For the text-containing cell, return its midpoint in (X, Y) coordinate format. 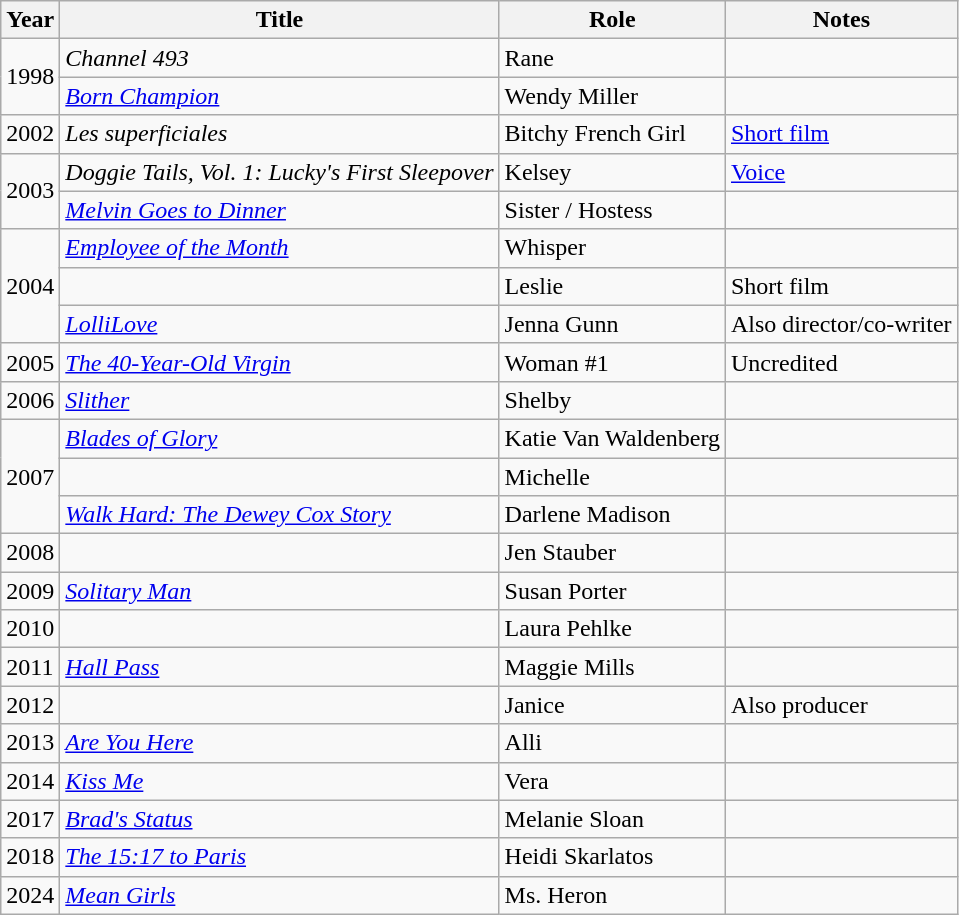
Mean Girls (280, 895)
Employee of the Month (280, 248)
Solitary Man (280, 591)
Bitchy French Girl (612, 134)
Laura Pehlke (612, 629)
Walk Hard: The Dewey Cox Story (280, 515)
1998 (30, 77)
2011 (30, 667)
Rane (612, 58)
2012 (30, 705)
Alli (612, 743)
The 40-Year-Old Virgin (280, 362)
Voice (841, 172)
2024 (30, 895)
Kiss Me (280, 781)
Heidi Skarlatos (612, 857)
Born Champion (280, 96)
2009 (30, 591)
Janice (612, 705)
Sister / Hostess (612, 210)
LolliLove (280, 324)
2005 (30, 362)
Darlene Madison (612, 515)
2002 (30, 134)
Brad's Status (280, 819)
Woman #1 (612, 362)
2014 (30, 781)
Leslie (612, 286)
Vera (612, 781)
Maggie Mills (612, 667)
2007 (30, 476)
Hall Pass (280, 667)
Also producer (841, 705)
Wendy Miller (612, 96)
Susan Porter (612, 591)
Title (280, 20)
2017 (30, 819)
2008 (30, 553)
2010 (30, 629)
Ms. Heron (612, 895)
Shelby (612, 400)
Year (30, 20)
Jenna Gunn (612, 324)
2004 (30, 286)
Role (612, 20)
Are You Here (280, 743)
Melvin Goes to Dinner (280, 210)
Jen Stauber (612, 553)
Katie Van Waldenberg (612, 438)
2013 (30, 743)
The 15:17 to Paris (280, 857)
2006 (30, 400)
Michelle (612, 477)
Blades of Glory (280, 438)
Channel 493 (280, 58)
Notes (841, 20)
Les superficiales (280, 134)
2018 (30, 857)
2003 (30, 191)
Whisper (612, 248)
Melanie Sloan (612, 819)
Doggie Tails, Vol. 1: Lucky's First Sleepover (280, 172)
Kelsey (612, 172)
Uncredited (841, 362)
Slither (280, 400)
Also director/co-writer (841, 324)
